Identify which cell holds the provided text, then report its (x, y) central coordinate. 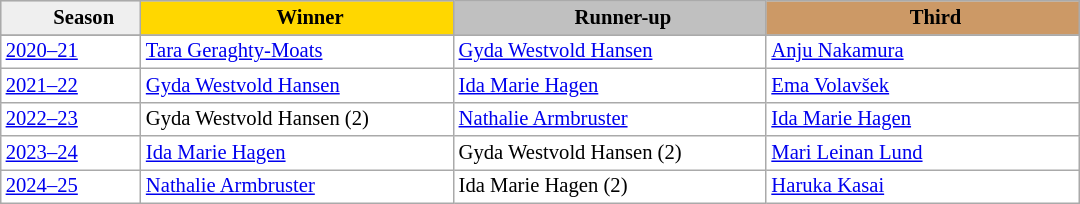
Ema Volavšek (922, 85)
2020–21 (71, 51)
2024–25 (71, 186)
2023–24 (71, 153)
Mari Leinan Lund (922, 153)
Tara Geraghty-Moats (298, 51)
Anju Nakamura (922, 51)
Runner-up (610, 17)
2022–23 (71, 119)
Winner (298, 17)
Season (71, 17)
Haruka Kasai (922, 186)
2021–22 (71, 85)
Third (922, 17)
Ida Marie Hagen (2) (610, 186)
